Return the [X, Y] coordinate for the center point of the cell that contains the specified text.  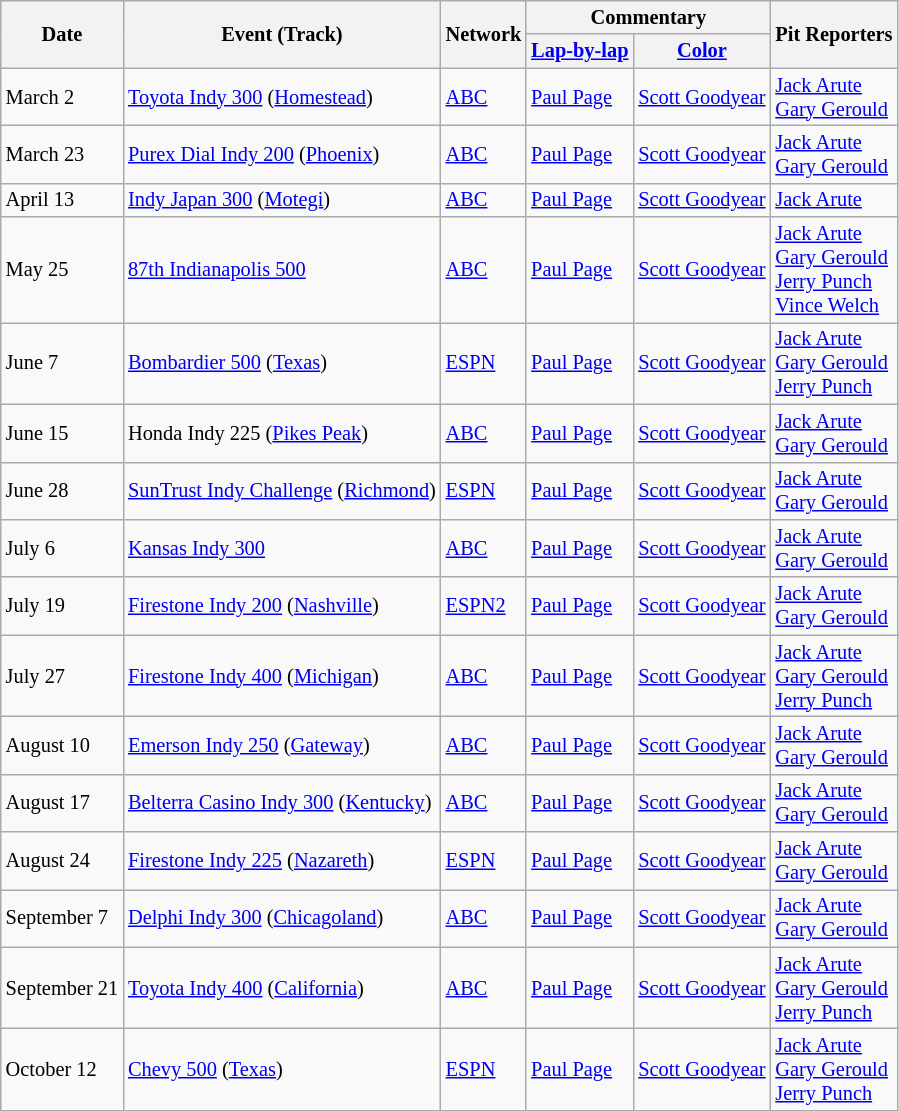
August 17 [62, 803]
Date [62, 34]
September 21 [62, 988]
Delphi Indy 300 (Chicagoland) [282, 918]
Kansas Indy 300 [282, 548]
Chevy 500 (Texas) [282, 1069]
July 19 [62, 606]
May 25 [62, 270]
Toyota Indy 400 (California) [282, 988]
September 7 [62, 918]
June 15 [62, 433]
Firestone Indy 200 (Nashville) [282, 606]
March 2 [62, 97]
87th Indianapolis 500 [282, 270]
March 23 [62, 154]
August 24 [62, 861]
June 28 [62, 491]
Pit Reporters [834, 34]
Honda Indy 225 (Pikes Peak) [282, 433]
SunTrust Indy Challenge (Richmond) [282, 491]
Purex Dial Indy 200 (Phoenix) [282, 154]
ESPN2 [484, 606]
Lap-by-lap [580, 51]
October 12 [62, 1069]
Event (Track) [282, 34]
June 7 [62, 363]
Toyota Indy 300 (Homestead) [282, 97]
Emerson Indy 250 (Gateway) [282, 745]
Indy Japan 300 (Motegi) [282, 200]
July 27 [62, 676]
August 10 [62, 745]
Firestone Indy 400 (Michigan) [282, 676]
Bombardier 500 (Texas) [282, 363]
Jack Arute [834, 200]
Color [702, 51]
July 6 [62, 548]
Firestone Indy 225 (Nazareth) [282, 861]
Commentary [648, 17]
Network [484, 34]
Jack AruteGary GerouldJerry PunchVince Welch [834, 270]
Belterra Casino Indy 300 (Kentucky) [282, 803]
April 13 [62, 200]
